Detect which cell encompasses the target text, then output its (X, Y) center coordinate. 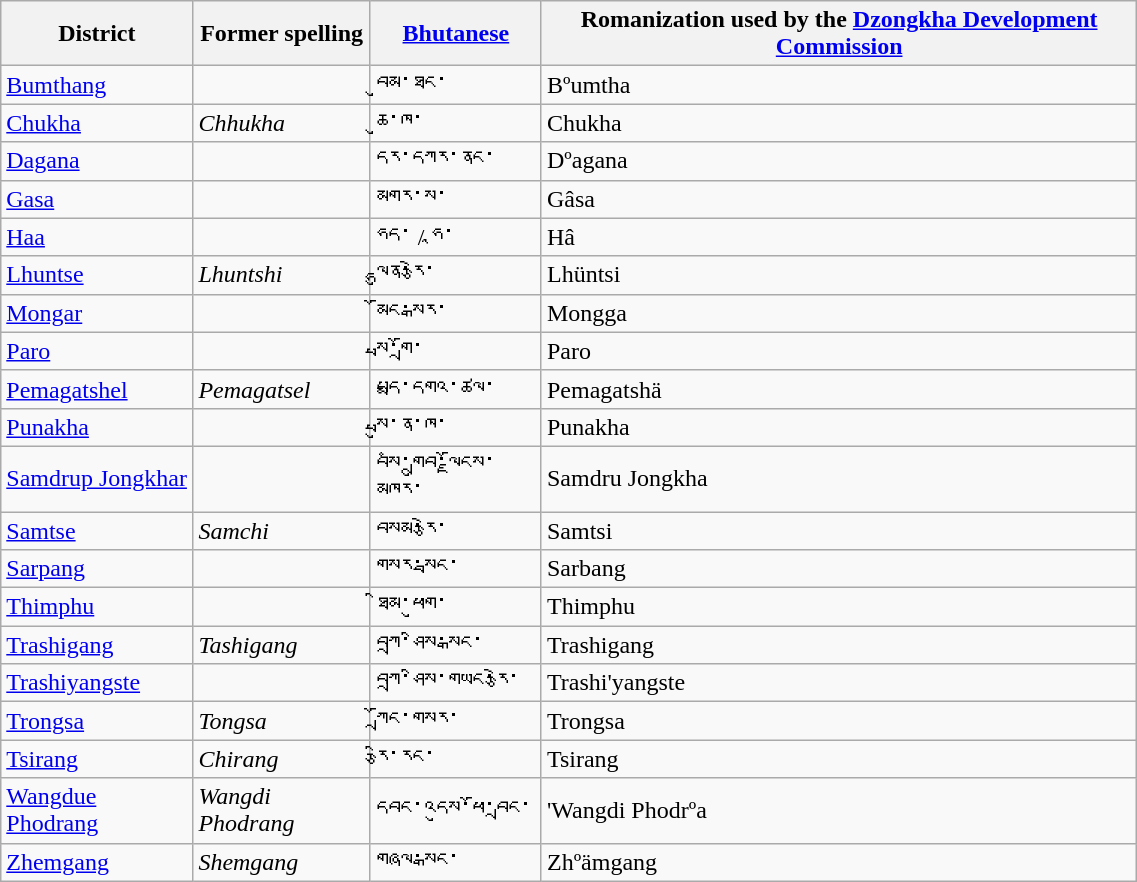
Haa (97, 237)
Dºagana (838, 161)
པདྨ་དགའ་ཚལ་ (456, 389)
Zhºämgang (838, 862)
Chirang (282, 759)
Pemagatshä (838, 389)
Wangdi Phodrang (282, 810)
Mongar (97, 313)
Trashi'yangste (838, 683)
Pemagatshel (97, 389)
མོང་སྒར་ (456, 313)
བུམ་ཐང་ (456, 85)
Samdru Jongkha (838, 478)
Shemgang (282, 862)
District (97, 34)
Bumthang (97, 85)
སྤ་གྲོ་ (456, 351)
Samchi (282, 531)
Lhuntshi (282, 275)
Wangdue Phodrang (97, 810)
གསར་སྦང་ (456, 569)
'Wangdi Phodrºa (838, 810)
Dagana (97, 161)
Tongsa (282, 721)
བསཾ་གྲུབ་ལྗོངས་མཁར་ (456, 478)
Romanization used by the Dzongkha Development Commission (838, 34)
Mongga (838, 313)
Trashiyangste (97, 683)
ཆུ་ཁ་ (456, 123)
Pemagatsel (282, 389)
Former spelling (282, 34)
དར་དཀར་ནང་ (456, 161)
Chhukha (282, 123)
བཀྲ་ཤིས་སྒང་ (456, 645)
Lhuntse (97, 275)
བཀྲ་ཤིས་གཡང་རྩེ་ (456, 683)
ཐིམ་ཕུག་ (456, 607)
Hâ (838, 237)
བསམ་རྩེ་ (456, 531)
Gasa (97, 199)
ཀྲོང་གསར་ (456, 721)
Samtse (97, 531)
Gâsa (838, 199)
སྤུ་ན་ཁ་ (456, 427)
Tashigang (282, 645)
Bhutanese (456, 34)
Lhüntsi (838, 275)
Sarpang (97, 569)
Samtsi (838, 531)
Samdrup Jongkhar (97, 478)
ལྷུན་རྩེ་ (456, 275)
རྩི་རང་ (456, 759)
མགར་ས་ (456, 199)
Bºumtha (838, 85)
Zhemgang (97, 862)
དབང་འདུས་ཕོ་བྲང་ (456, 810)
ཧད་ / ཧཱ་ (456, 237)
གཞལ་སྒང་ (456, 862)
Sarbang (838, 569)
